Scan for the cell matching the given text and deliver its (x, y) coordinate at center. 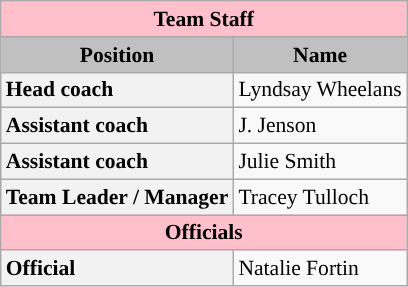
Name (320, 55)
Tracey Tulloch (320, 197)
Lyndsay Wheelans (320, 90)
Team Leader / Manager (118, 197)
Position (118, 55)
J. Jenson (320, 126)
Julie Smith (320, 162)
Head coach (118, 90)
Team Staff (204, 19)
Official (118, 269)
Officials (204, 233)
Natalie Fortin (320, 269)
